Extract the (X, Y) coordinate from the center of the cell holding the provided text.  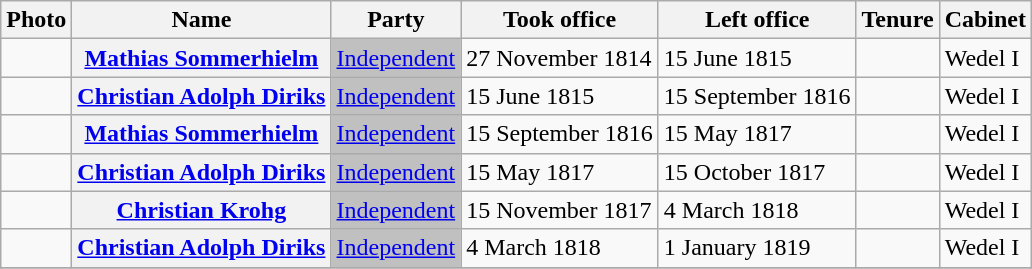
1 January 1819 (757, 248)
Party (396, 20)
Took office (560, 20)
Tenure (898, 20)
Cabinet (985, 20)
Christian Krohg (202, 210)
27 November 1814 (560, 58)
Name (202, 20)
15 October 1817 (757, 172)
Photo (36, 20)
15 November 1817 (560, 210)
Left office (757, 20)
